Output the (x, y) coordinate of the center of the cell containing the given text.  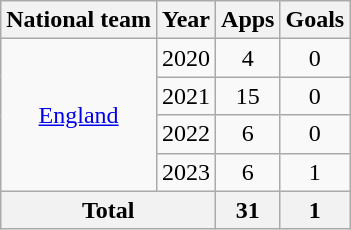
Year (186, 20)
2020 (186, 58)
2021 (186, 96)
Total (108, 210)
15 (248, 96)
4 (248, 58)
2022 (186, 134)
England (79, 115)
31 (248, 210)
Goals (315, 20)
National team (79, 20)
2023 (186, 172)
Apps (248, 20)
